Identify which cell holds the provided text, then report its (x, y) central coordinate. 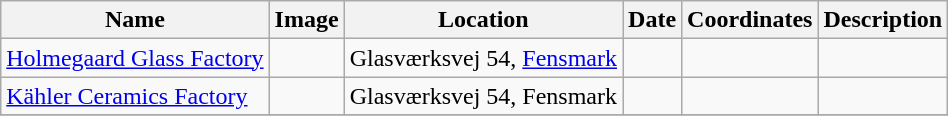
Location (483, 20)
Holmegaard Glass Factory (135, 58)
Description (883, 20)
Image (306, 20)
Kähler Ceramics Factory (135, 96)
Date (652, 20)
Coordinates (750, 20)
Name (135, 20)
